Capture the cell that displays the provided text and extract its (X, Y) central coordinate. 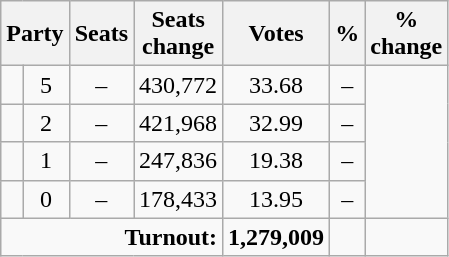
19.38 (276, 161)
430,772 (178, 85)
32.99 (276, 123)
5 (46, 85)
Seats (101, 34)
178,433 (178, 199)
% (348, 34)
Turnout: (112, 237)
Seatschange (178, 34)
33.68 (276, 85)
2 (46, 123)
Votes (276, 34)
1 (46, 161)
%change (406, 34)
13.95 (276, 199)
0 (46, 199)
421,968 (178, 123)
1,279,009 (276, 237)
Party (35, 34)
247,836 (178, 161)
